Locate the cell with the specified text and output its [x, y] center coordinate. 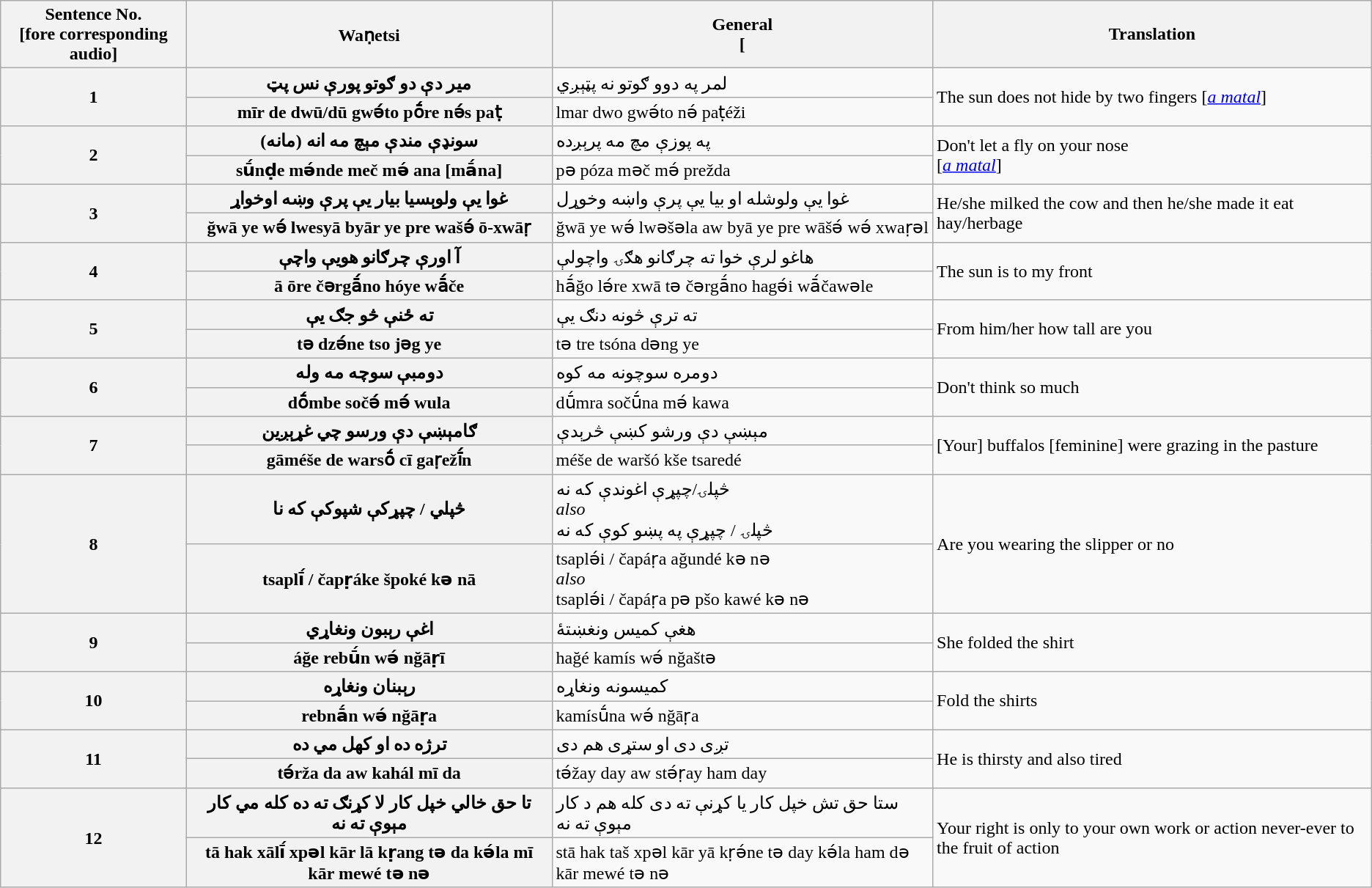
She folded the shirt [1152, 642]
څپلۍ/چپړې اغوندې که نهalsoڅپلۍ / چپړې په پښو کوې که نه [742, 509]
Waṇetsi [369, 34]
From him/her how tall are you [1152, 329]
مېښې دې ورشو کښې څرېدې [742, 431]
میر دې دو ګوتو پورې نس پټ [369, 83]
Translation [1152, 34]
ترژه ده او کهل مي ده [369, 744]
ته ترې څونه دنګ يې [742, 315]
کميسونه ونغاړه [742, 686]
General[ [742, 34]
9 [94, 642]
دومبې سوچه مه وله [369, 373]
غوا یې ولوېسیا بیار یې پرې وښه اوخواړ [369, 199]
دومره سوچونه مه کوه [742, 373]
8 [94, 544]
په پوزې مچ مه پرېږده [742, 141]
3 [94, 213]
tsaplī́ / čapṛáke špoké kə nā [369, 579]
Fold the shirts [1152, 701]
ګامېښې دې ورسو چي غړېږین [369, 431]
dṓmbe sočə́ mə́ wula [369, 402]
4 [94, 271]
Don't think so much [1152, 387]
tə dzə́ne tso jəg ye [369, 344]
tə tre tsóna dəng ye [742, 344]
tə́rža da aw kahál mī da [369, 774]
He/she milked the cow and then he/she made it eat hay/herbage [1152, 213]
6 [94, 387]
Are you wearing the slipper or no [1152, 544]
10 [94, 701]
mīr de dwū/dū gwə́to pṓre nə́s paṭ [369, 111]
12 [94, 837]
ğwā ye wə́ lwesyā byār ye pre wašə́ ō-xwāṛ [369, 228]
hā́ğo lə́re xwā tə čərgā́no hagə́i wā́čawəle [742, 286]
غوا يې ولوشله او بيا يې پرې واښه وخوړل [742, 199]
tsaplə́i / čapáṛa ağundé kə nəalsotsaplə́i / čapáṛa pə pšo kawé kə nə [742, 579]
The sun does not hide by two fingers [a matal] [1152, 97]
هاغو لرې خوا ته چرګانو هګۍ واچولې [742, 257]
ستا حق تش خپل کار يا کړنې ته دی کله هم د کار مېوې ته نه [742, 812]
2 [94, 155]
5 [94, 329]
1 [94, 97]
رېبنان ونغاړه [369, 686]
تږی دی او ستړی هم دی [742, 744]
rebnā́n wə́ nğāṛa [369, 716]
څپلي / چپړکې شپوکې که نا [369, 509]
اغې رېبون ونغاړي [369, 628]
sū́nḍe mə́nde meč mə́ ana [mā́na] [369, 170]
Don't let a fly on your nose[a matal] [1152, 155]
ā ōre čərgā́no hóye wā́če [369, 286]
آ اورې چرګانو هویې واچې [369, 257]
gāméše de warsṓ cī gaṛežī́n [369, 460]
هغې کميس ونغښتۀ [742, 628]
ته ځنې څو جګ یې [369, 315]
dū́mra sočū́na mə́ kawa [742, 402]
lmar dwo gwə́to nə́ paṭéži [742, 111]
[Your] buffalos [feminine] were grazing in the pasture [1152, 446]
áğe rebū́n wə́ nğāṛī [369, 657]
kamísū́na wə́ nğāṛa [742, 716]
tə́žay day aw stə́ṛay ham day [742, 774]
He is thirsty and also tired [1152, 758]
لمر په دوو ګوتو نه پټېږي [742, 83]
The sun is to my front [1152, 271]
تا حق خالي خپل کار لا کړنګ ته ده کله مي کار مېوې ته نه [369, 812]
Sentence No.[fore corresponding audio] [94, 34]
سونډې مندې مېچ مه انه (مانه) [369, 141]
stā hak taš xpəl kār yā kṛə́ne tə day kə́la ham də kār mewé tə nə [742, 862]
hağé kamís wə́ nğaštə [742, 657]
11 [94, 758]
tā hak xālī́ xpəl kār lā kṛang tə da kə́la mī kār mewé tə nə [369, 862]
ğwā ye wə́ lwəšəla aw byā ye pre wāšə́ wə́ xwaṛəl [742, 228]
méše de waršó kše tsaredé [742, 460]
7 [94, 446]
Your right is only to your own work or action never-ever to the fruit of action [1152, 837]
pə póza məč mə́ prežda [742, 170]
